Pinpoint the cell where the given text exists, returning its (x, y) midpoint coordinate. 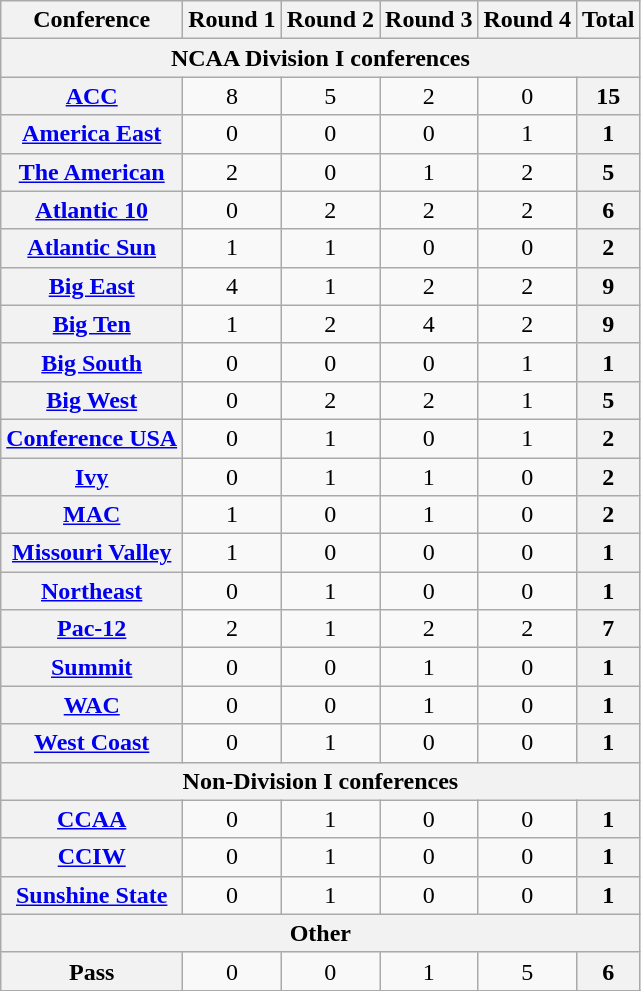
Round 2 (330, 20)
Pac-12 (92, 629)
Northeast (92, 591)
WAC (92, 705)
Summit (92, 667)
8 (232, 96)
West Coast (92, 743)
Big West (92, 400)
CCAA (92, 819)
Round 4 (527, 20)
Big East (92, 286)
Conference USA (92, 438)
America East (92, 134)
7 (608, 629)
Round 3 (429, 20)
Ivy (92, 477)
MAC (92, 515)
Round 1 (232, 20)
NCAA Division I conferences (320, 58)
Atlantic 10 (92, 210)
The American (92, 172)
Pass (92, 971)
Atlantic Sun (92, 248)
Non-Division I conferences (320, 781)
Other (320, 933)
Big Ten (92, 324)
Conference (92, 20)
Sunshine State (92, 895)
Big South (92, 362)
Missouri Valley (92, 553)
15 (608, 96)
ACC (92, 96)
Total (608, 20)
CCIW (92, 857)
